Search for the cell housing the specified text and yield its [X, Y] center coordinate. 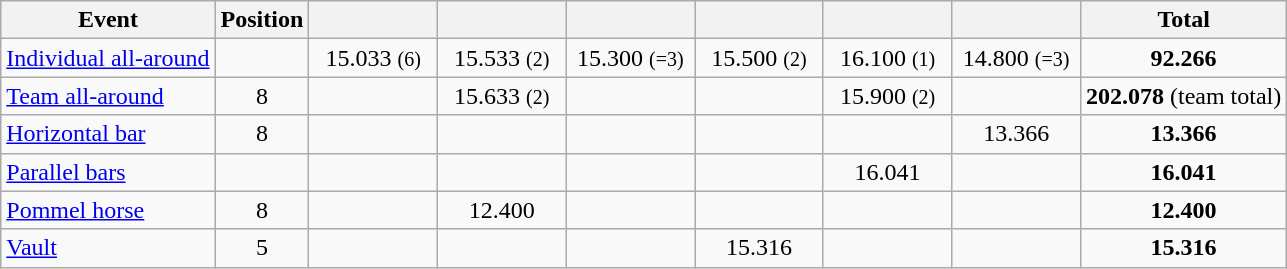
15.533 (2) [502, 58]
15.633 (2) [502, 96]
14.800 (=3) [1016, 58]
15.033 (6) [374, 58]
Vault [108, 248]
Team all-around [108, 96]
Position [262, 20]
15.300 (=3) [630, 58]
Horizontal bar [108, 134]
Total [1183, 20]
Event [108, 20]
Individual all-around [108, 58]
15.500 (2) [760, 58]
92.266 [1183, 58]
15.900 (2) [888, 96]
202.078 (team total) [1183, 96]
Parallel bars [108, 172]
Pommel horse [108, 210]
16.100 (1) [888, 58]
5 [262, 248]
